For the text-containing cell, return its midpoint in [X, Y] coordinate format. 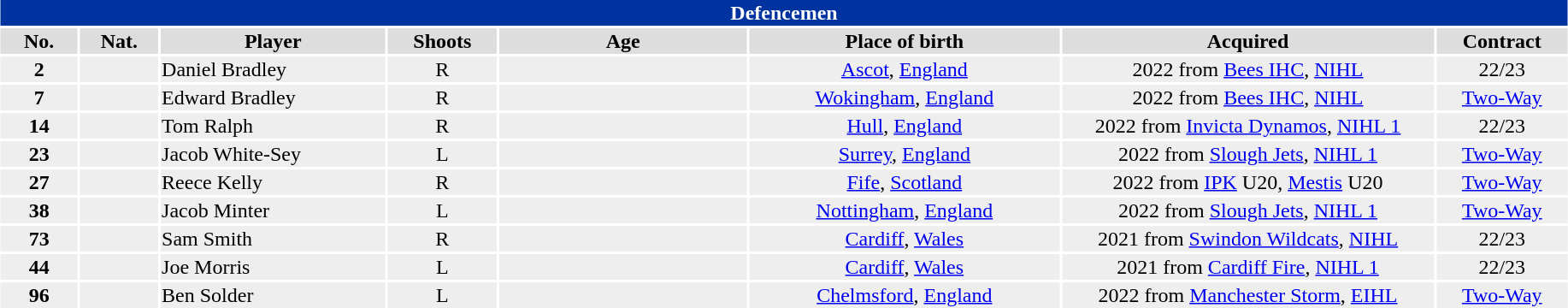
Tom Ralph [274, 126]
44 [39, 267]
Ben Solder [274, 295]
Edward Bradley [274, 98]
Chelmsford, England [905, 295]
2022 from IPK U20, Mestis U20 [1248, 182]
Fife, Scotland [905, 182]
2021 from Swindon Wildcats, NIHL [1248, 239]
96 [39, 295]
Daniel Bradley [274, 69]
Place of birth [905, 41]
2 [39, 69]
Defencemen [783, 13]
Hull, England [905, 126]
2021 from Cardiff Fire, NIHL 1 [1248, 267]
2022 from Invicta Dynamos, NIHL 1 [1248, 126]
Acquired [1248, 41]
Joe Morris [274, 267]
Reece Kelly [274, 182]
38 [39, 210]
Sam Smith [274, 239]
23 [39, 154]
Shoots [443, 41]
7 [39, 98]
No. [39, 41]
Player [274, 41]
Nat. [120, 41]
Nottingham, England [905, 210]
73 [39, 239]
14 [39, 126]
Surrey, England [905, 154]
Age [623, 41]
Contract [1502, 41]
Jacob Minter [274, 210]
Ascot, England [905, 69]
2022 from Manchester Storm, EIHL [1248, 295]
Jacob White-Sey [274, 154]
Wokingham, England [905, 98]
27 [39, 182]
